Return the (X, Y) coordinate for the center point of the cell that contains the specified text.  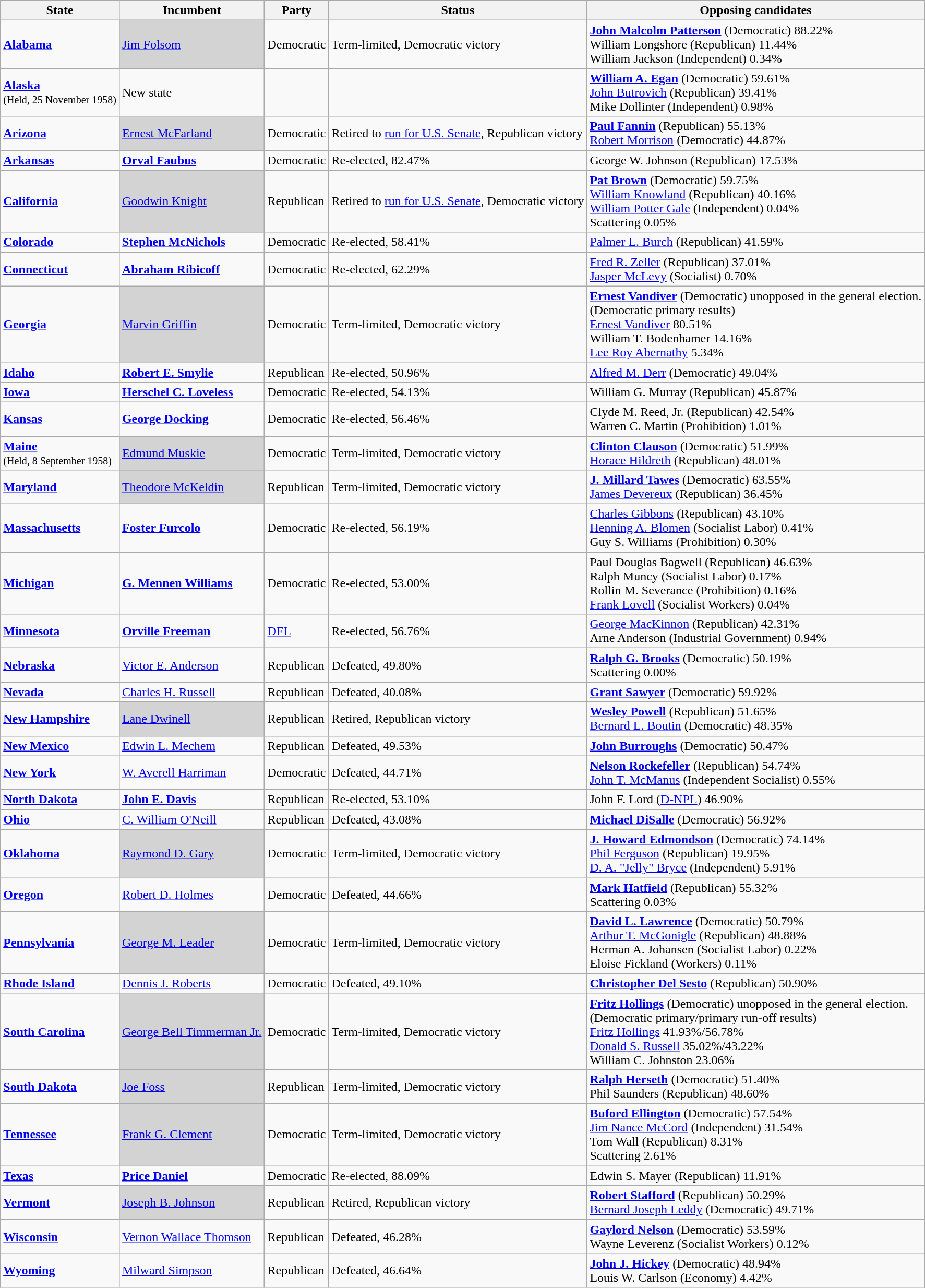
Maine(Held, 8 September 1958) (60, 453)
Defeated, 40.08% (458, 692)
Raymond D. Gary (192, 853)
Herschel C. Loveless (192, 392)
Edmund Muskie (192, 453)
Re-elected, 88.09% (458, 1176)
Victor E. Anderson (192, 665)
Defeated, 44.66% (458, 895)
Re-elected, 53.00% (458, 583)
Georgia (60, 324)
Pat Brown (Democratic) 59.75%William Knowland (Republican) 40.16%William Potter Gale (Independent) 0.04%Scattering 0.05% (755, 201)
George MacKinnon (Republican) 42.31%Arne Anderson (Industrial Government) 0.94% (755, 631)
Alaska(Held, 25 November 1958) (60, 92)
Retired to run for U.S. Senate, Republican victory (458, 134)
Fred R. Zeller (Republican) 37.01%Jasper McLevy (Socialist) 0.70% (755, 269)
Price Daniel (192, 1176)
David L. Lawrence (Democratic) 50.79%Arthur T. McGonigle (Republican) 48.88%Herman A. Johansen (Socialist Labor) 0.22%Eloise Fickland (Workers) 0.11% (755, 943)
Idaho (60, 372)
Orval Faubus (192, 160)
Gaylord Nelson (Democratic) 53.59%Wayne Leverenz (Socialist Workers) 0.12% (755, 1237)
Massachusetts (60, 528)
Dennis J. Roberts (192, 983)
William G. Murray (Republican) 45.87% (755, 392)
DFL (296, 631)
Clinton Clauson (Democratic) 51.99%Horace Hildreth (Republican) 48.01% (755, 453)
John Burroughs (Democratic) 50.47% (755, 746)
Wyoming (60, 1270)
Minnesota (60, 631)
State (60, 10)
Retired to run for U.S. Senate, Democratic victory (458, 201)
Frank G. Clement (192, 1135)
George Docking (192, 419)
Robert E. Smylie (192, 372)
Defeated, 49.53% (458, 746)
Robert D. Holmes (192, 895)
Alabama (60, 44)
Edwin S. Mayer (Republican) 11.91% (755, 1176)
Texas (60, 1176)
Nebraska (60, 665)
Clyde M. Reed, Jr. (Republican) 42.54%Warren C. Martin (Prohibition) 1.01% (755, 419)
Defeated, 46.28% (458, 1237)
John J. Hickey (Democratic) 48.94%Louis W. Carlson (Economy) 4.42% (755, 1270)
Re-elected, 56.19% (458, 528)
Incumbent (192, 10)
New Mexico (60, 746)
John E. Davis (192, 800)
J. Millard Tawes (Democratic) 63.55%James Devereux (Republican) 36.45% (755, 487)
Connecticut (60, 269)
Re-elected, 82.47% (458, 160)
Vernon Wallace Thomson (192, 1237)
Goodwin Knight (192, 201)
Colorado (60, 242)
Nelson Rockefeller (Republican) 54.74%John T. McManus (Independent Socialist) 0.55% (755, 772)
Charles H. Russell (192, 692)
Defeated, 46.64% (458, 1270)
Iowa (60, 392)
Alfred M. Derr (Democratic) 49.04% (755, 372)
Kansas (60, 419)
Stephen McNichols (192, 242)
Defeated, 49.10% (458, 983)
Tennessee (60, 1135)
Re-elected, 62.29% (458, 269)
Re-elected, 53.10% (458, 800)
Re-elected, 50.96% (458, 372)
Maryland (60, 487)
Wisconsin (60, 1237)
Pennsylvania (60, 943)
Grant Sawyer (Democratic) 59.92% (755, 692)
Re-elected, 58.41% (458, 242)
Orville Freeman (192, 631)
C. William O'Neill (192, 819)
Abraham Ribicoff (192, 269)
South Carolina (60, 1032)
Joseph B. Johnson (192, 1202)
Ralph Herseth (Democratic) 51.40%Phil Saunders (Republican) 48.60% (755, 1087)
Defeated, 44.71% (458, 772)
John Malcolm Patterson (Democratic) 88.22%William Longshore (Republican) 11.44%William Jackson (Independent) 0.34% (755, 44)
Defeated, 49.80% (458, 665)
Wesley Powell (Republican) 51.65%Bernard L. Boutin (Democratic) 48.35% (755, 719)
Defeated, 43.08% (458, 819)
Ohio (60, 819)
North Dakota (60, 800)
Theodore McKeldin (192, 487)
Robert Stafford (Republican) 50.29%Bernard Joseph Leddy (Democratic) 49.71% (755, 1202)
Re-elected, 56.46% (458, 419)
George Bell Timmerman Jr. (192, 1032)
Michigan (60, 583)
Michael DiSalle (Democratic) 56.92% (755, 819)
Nevada (60, 692)
George W. Johnson (Republican) 17.53% (755, 160)
Buford Ellington (Democratic) 57.54%Jim Nance McCord (Independent) 31.54%Tom Wall (Republican) 8.31%Scattering 2.61% (755, 1135)
Re-elected, 54.13% (458, 392)
Oregon (60, 895)
George M. Leader (192, 943)
Arkansas (60, 160)
California (60, 201)
G. Mennen Williams (192, 583)
Christopher Del Sesto (Republican) 50.90% (755, 983)
Arizona (60, 134)
Opposing candidates (755, 10)
Re-elected, 56.76% (458, 631)
John F. Lord (D-NPL) 46.90% (755, 800)
J. Howard Edmondson (Democratic) 74.14%Phil Ferguson (Republican) 19.95%D. A. "Jelly" Bryce (Independent) 5.91% (755, 853)
Ernest McFarland (192, 134)
Jim Folsom (192, 44)
Ralph G. Brooks (Democratic) 50.19%Scattering 0.00% (755, 665)
Rhode Island (60, 983)
Lane Dwinell (192, 719)
Edwin L. Mechem (192, 746)
South Dakota (60, 1087)
Vermont (60, 1202)
William A. Egan (Democratic) 59.61%John Butrovich (Republican) 39.41%Mike Dollinter (Independent) 0.98% (755, 92)
Foster Furcolo (192, 528)
Joe Foss (192, 1087)
Mark Hatfield (Republican) 55.32%Scattering 0.03% (755, 895)
Party (296, 10)
Palmer L. Burch (Republican) 41.59% (755, 242)
New Hampshire (60, 719)
New York (60, 772)
Charles Gibbons (Republican) 43.10%Henning A. Blomen (Socialist Labor) 0.41%Guy S. Williams (Prohibition) 0.30% (755, 528)
Milward Simpson (192, 1270)
W. Averell Harriman (192, 772)
Marvin Griffin (192, 324)
Paul Fannin (Republican) 55.13%Robert Morrison (Democratic) 44.87% (755, 134)
Oklahoma (60, 853)
New state (192, 92)
Status (458, 10)
